Output the [x, y] coordinate of the center of the cell containing the given text.  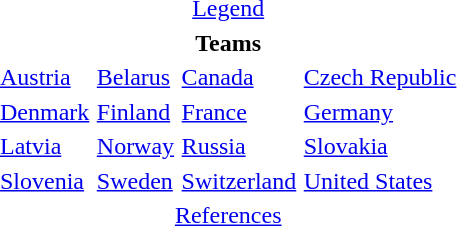
Switzerland [239, 181]
Sweden [135, 181]
Canada [239, 77]
Norway [135, 147]
France [239, 112]
Russia [239, 147]
Finland [135, 112]
Belarus [135, 77]
